Identify which cell holds the provided text, then report its (X, Y) central coordinate. 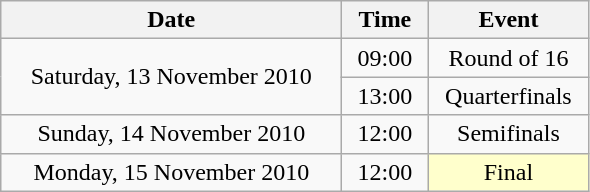
Date (172, 20)
Round of 16 (508, 58)
Quarterfinals (508, 96)
Semifinals (508, 134)
Time (385, 20)
13:00 (385, 96)
09:00 (385, 58)
Event (508, 20)
Monday, 15 November 2010 (172, 172)
Final (508, 172)
Saturday, 13 November 2010 (172, 77)
Sunday, 14 November 2010 (172, 134)
